Determine the [x, y] coordinate at the center of the cell enclosing the given text.  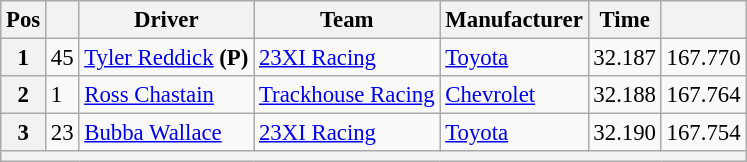
Team [347, 20]
167.764 [704, 95]
Time [624, 20]
Tyler Reddick (P) [166, 58]
Ross Chastain [166, 95]
167.754 [704, 133]
32.188 [624, 95]
2 [24, 95]
Chevrolet [514, 95]
32.190 [624, 133]
23 [62, 133]
45 [62, 58]
32.187 [624, 58]
Manufacturer [514, 20]
Bubba Wallace [166, 133]
Trackhouse Racing [347, 95]
Driver [166, 20]
Pos [24, 20]
167.770 [704, 58]
3 [24, 133]
